From the cell containing the given text, extract its center point as [X, Y] coordinate. 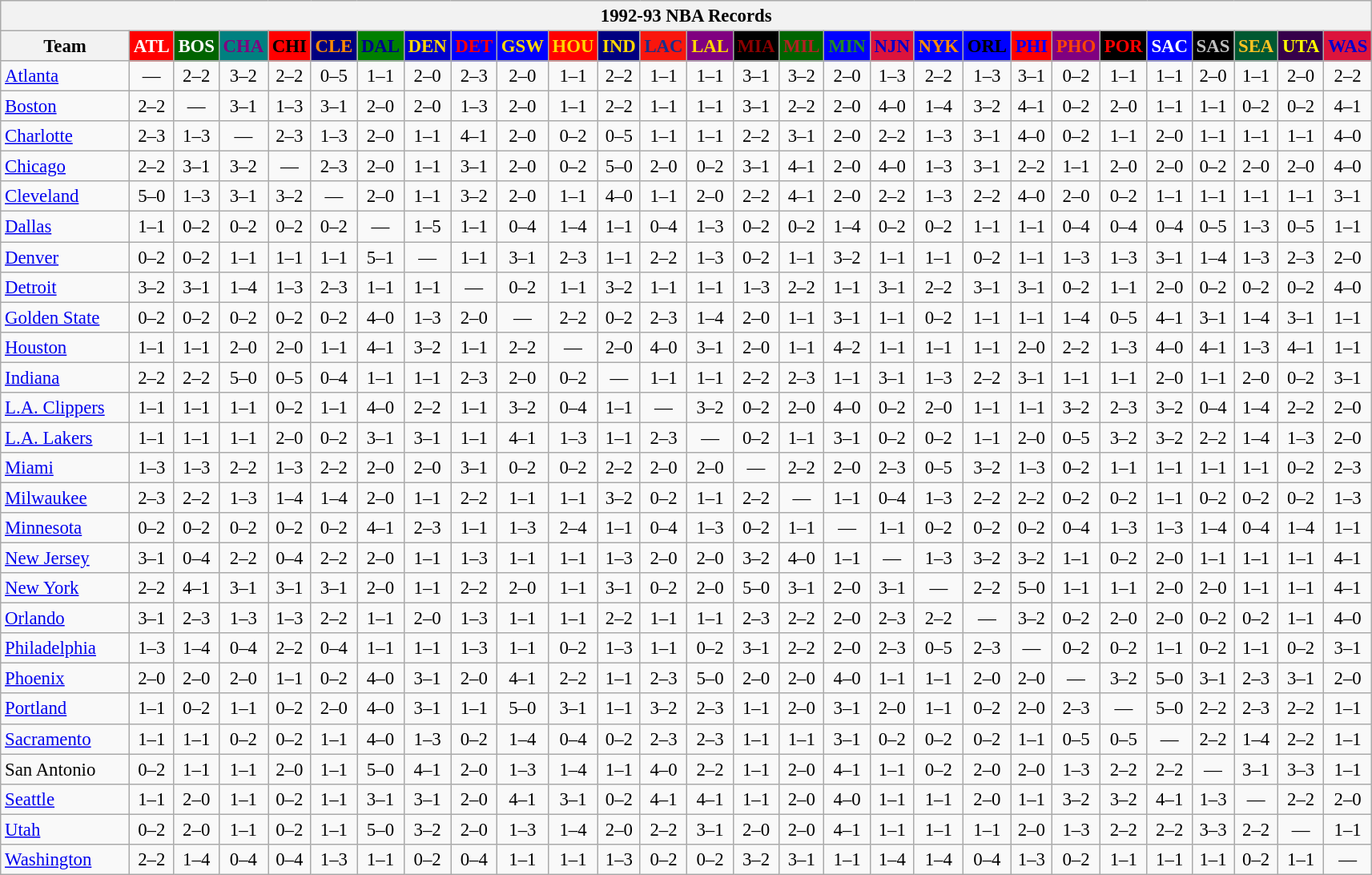
Washington [66, 860]
Orlando [66, 619]
Miami [66, 468]
Sacramento [66, 739]
DEN [428, 46]
Cleveland [66, 196]
NYK [939, 46]
Atlanta [66, 76]
Golden State [66, 317]
NJN [892, 46]
HOU [573, 46]
BOS [196, 46]
SEA [1256, 46]
Phoenix [66, 679]
IND [619, 46]
Philadelphia [66, 648]
POR [1123, 46]
Detroit [66, 287]
Charlotte [66, 136]
Utah [66, 829]
Boston [66, 107]
Minnesota [66, 528]
SAC [1169, 46]
PHO [1076, 46]
Milwaukee [66, 498]
DET [474, 46]
PHI [1032, 46]
UTA [1301, 46]
Chicago [66, 167]
L.A. Clippers [66, 408]
5–1 [381, 257]
Portland [66, 709]
1992-93 NBA Records [686, 16]
CLE [333, 46]
WAS [1348, 46]
ATL [151, 46]
SAS [1213, 46]
Houston [66, 347]
Dallas [66, 227]
DAL [381, 46]
L.A. Lakers [66, 437]
MIL [802, 46]
Indiana [66, 377]
Denver [66, 257]
Team [66, 46]
MIN [847, 46]
New Jersey [66, 558]
LAL [710, 46]
ORL [987, 46]
2–4 [573, 528]
1–5 [428, 227]
New York [66, 588]
MIA [756, 46]
San Antonio [66, 769]
CHA [243, 46]
GSW [522, 46]
LAC [663, 46]
CHI [289, 46]
4–2 [847, 347]
Seattle [66, 799]
